Provide the [x, y] coordinate of the cell's center where the given text is located.  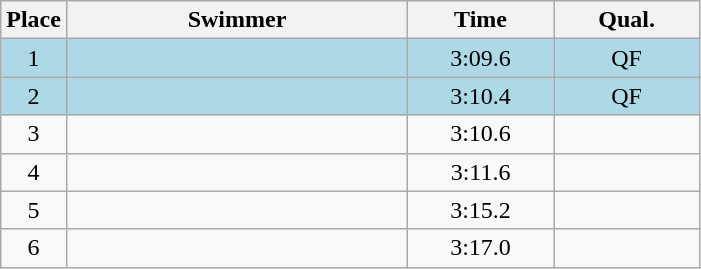
3:11.6 [481, 172]
2 [34, 96]
3:10.4 [481, 96]
5 [34, 210]
1 [34, 58]
Qual. [627, 20]
3:15.2 [481, 210]
3 [34, 134]
6 [34, 248]
Place [34, 20]
3:10.6 [481, 134]
3:09.6 [481, 58]
Time [481, 20]
4 [34, 172]
Swimmer [236, 20]
3:17.0 [481, 248]
